Identify which cell holds the provided text, then report its (X, Y) central coordinate. 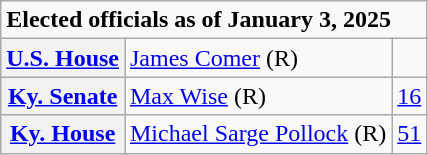
16 (410, 96)
Michael Sarge Pollock (R) (258, 134)
Elected officials as of January 3, 2025 (214, 20)
U.S. House (63, 58)
Max Wise (R) (258, 96)
Ky. House (63, 134)
James Comer (R) (258, 58)
51 (410, 134)
Ky. Senate (63, 96)
